Pinpoint the cell where the given text exists, returning its [X, Y] midpoint coordinate. 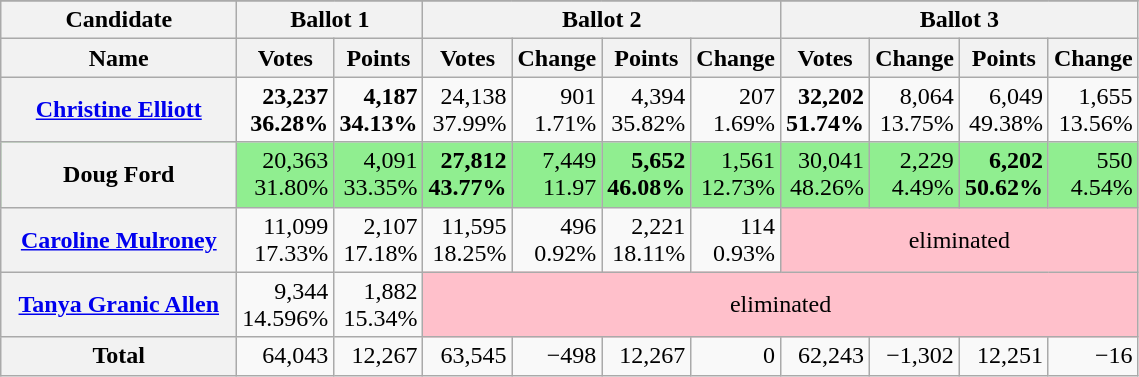
−16 [1093, 356]
11,09917.33% [286, 240]
20,36331.80% [286, 174]
27,81243.77% [468, 174]
24,13837.99% [468, 110]
Ballot 1 [330, 20]
4,18734.13% [378, 110]
4960.92% [557, 240]
1,65513.56% [1093, 110]
Christine Elliott [119, 110]
Doug Ford [119, 174]
8,06413.75% [915, 110]
30,04148.26% [826, 174]
5504.54% [1093, 174]
1,56112.73% [736, 174]
4,39435.82% [646, 110]
32,20251.74% [826, 110]
6,20250.62% [1004, 174]
11,59518.25% [468, 240]
9,34414.596% [286, 304]
4,09133.35% [378, 174]
Candidate [119, 20]
2,10717.18% [378, 240]
Total [119, 356]
62,243 [826, 356]
9011.71% [557, 110]
2071.69% [736, 110]
64,043 [286, 356]
2,2294.49% [915, 174]
1,88215.34% [378, 304]
1140.93% [736, 240]
2,22118.11% [646, 240]
63,545 [468, 356]
6,04949.38% [1004, 110]
7,44911.97 [557, 174]
0 [736, 356]
Name [119, 58]
Ballot 3 [960, 20]
Ballot 2 [602, 20]
Caroline Mulroney [119, 240]
23,23736.28% [286, 110]
12,251 [1004, 356]
−498 [557, 356]
Tanya Granic Allen [119, 304]
5,65246.08% [646, 174]
−1,302 [915, 356]
